Pinpoint the cell where the given text exists, returning its [x, y] midpoint coordinate. 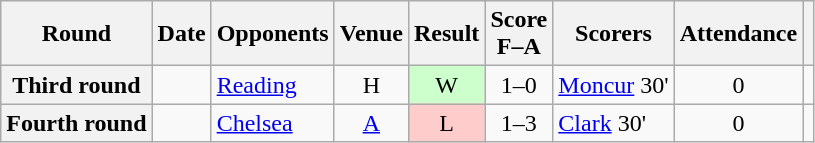
Chelsea [272, 123]
Result [446, 34]
Attendance [738, 34]
Scorers [614, 34]
A [371, 123]
Fourth round [76, 123]
Round [76, 34]
L [446, 123]
ScoreF–A [519, 34]
Date [182, 34]
Reading [272, 85]
Moncur 30' [614, 85]
Clark 30' [614, 123]
Third round [76, 85]
Venue [371, 34]
1–0 [519, 85]
Opponents [272, 34]
1–3 [519, 123]
H [371, 85]
W [446, 85]
